Return (X, Y) of the center of cell containing provided text 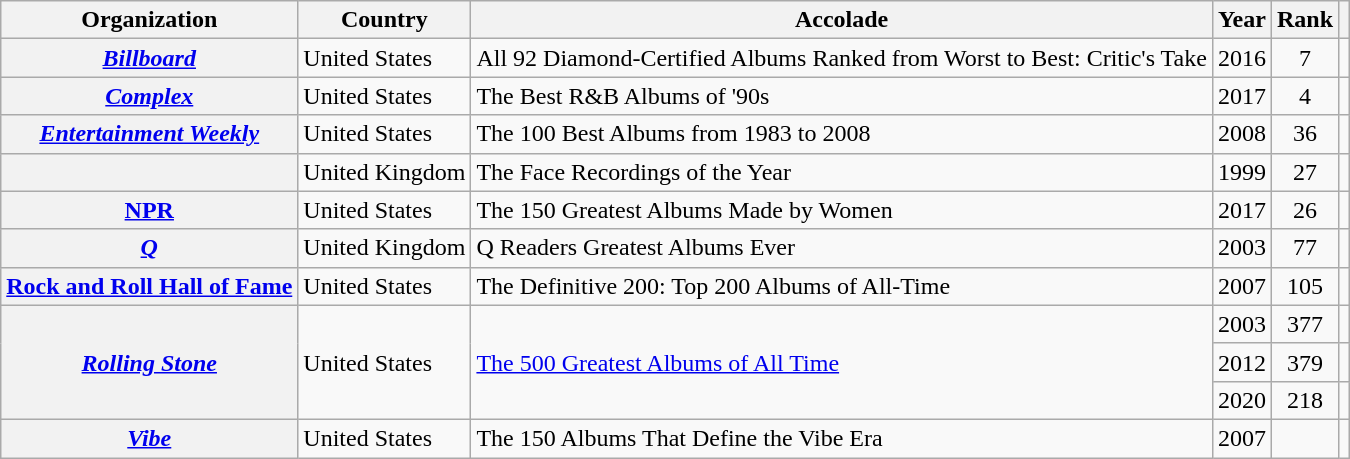
77 (1304, 248)
218 (1304, 400)
Entertainment Weekly (150, 134)
The Face Recordings of the Year (842, 172)
The 150 Albums That Define the Vibe Era (842, 438)
105 (1304, 286)
Rock and Roll Hall of Fame (150, 286)
Complex (150, 96)
2016 (1242, 58)
7 (1304, 58)
Billboard (150, 58)
36 (1304, 134)
Organization (150, 20)
The Definitive 200: Top 200 Albums of All-Time (842, 286)
Country (384, 20)
2020 (1242, 400)
26 (1304, 210)
All 92 Diamond-Certified Albums Ranked from Worst to Best: Critic's Take (842, 58)
The Best R&B Albums of '90s (842, 96)
379 (1304, 362)
Rolling Stone (150, 362)
Q (150, 248)
Year (1242, 20)
27 (1304, 172)
The 100 Best Albums from 1983 to 2008 (842, 134)
1999 (1242, 172)
4 (1304, 96)
Q Readers Greatest Albums Ever (842, 248)
Rank (1304, 20)
Accolade (842, 20)
2012 (1242, 362)
The 500 Greatest Albums of All Time (842, 362)
377 (1304, 324)
2008 (1242, 134)
NPR (150, 210)
The 150 Greatest Albums Made by Women (842, 210)
Vibe (150, 438)
